Return the (X, Y) coordinate for the center point of the cell that contains the specified text.  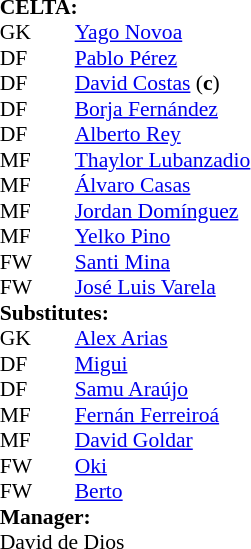
Fernán Ferreiroá (163, 415)
Substitutes: (126, 313)
Thaylor Lubanzadio (163, 160)
Jordan Domínguez (163, 211)
Berto (163, 491)
Yelko Pino (163, 237)
Samu Araújo (163, 389)
Alex Arias (163, 339)
Migui (163, 364)
Yago Novoa (163, 33)
Borja Fernández (163, 109)
David Costas (c) (163, 83)
Pablo Pérez (163, 58)
Santi Mina (163, 262)
Oki (163, 466)
David Goldar (163, 441)
José Luis Varela (163, 287)
Álvaro Casas (163, 185)
Alberto Rey (163, 135)
